Capture the cell that displays the provided text and extract its [x, y] central coordinate. 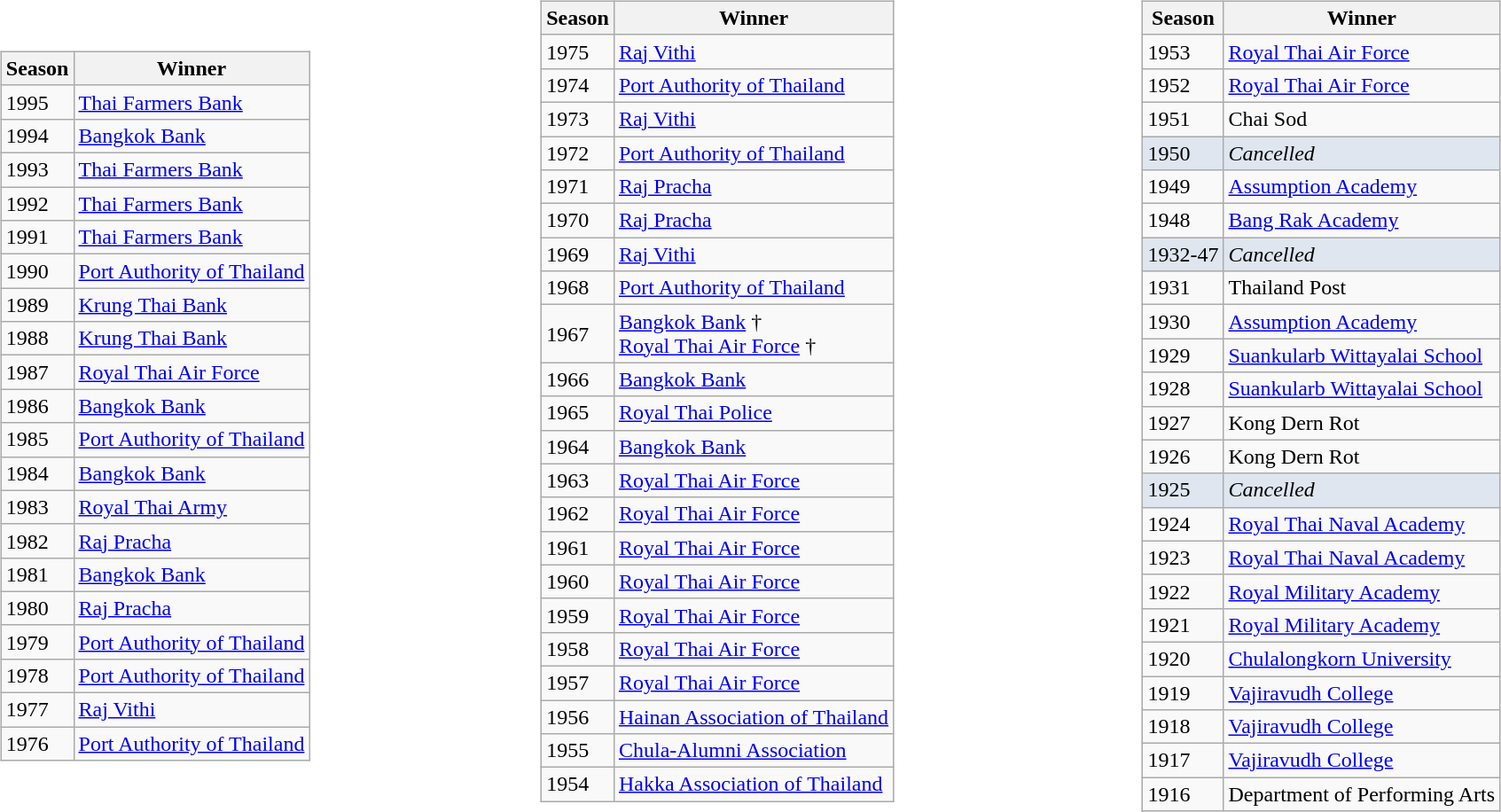
Bangkok Bank † Royal Thai Air Force † [754, 333]
1979 [37, 642]
1950 [1183, 153]
1976 [37, 744]
1963 [578, 480]
1948 [1183, 221]
1966 [578, 379]
1978 [37, 675]
1928 [1183, 389]
Hakka Association of Thailand [754, 785]
1918 [1183, 727]
1984 [37, 473]
1965 [578, 413]
1916 [1183, 794]
1973 [578, 119]
1920 [1183, 659]
1991 [37, 238]
Thailand Post [1362, 288]
1962 [578, 514]
1961 [578, 548]
1959 [578, 615]
1967 [578, 333]
1982 [37, 541]
1972 [578, 153]
1975 [578, 51]
1921 [1183, 625]
1992 [37, 204]
1993 [37, 170]
1930 [1183, 322]
1923 [1183, 558]
1919 [1183, 692]
1988 [37, 339]
1974 [578, 85]
1931 [1183, 288]
1983 [37, 507]
1955 [578, 751]
Chai Sod [1362, 119]
1987 [37, 372]
1994 [37, 136]
1985 [37, 440]
1927 [1183, 423]
Royal Thai Police [754, 413]
1922 [1183, 591]
1986 [37, 406]
1957 [578, 683]
1981 [37, 574]
1970 [578, 221]
Bang Rak Academy [1362, 221]
1964 [578, 447]
1932-47 [1183, 254]
1960 [578, 582]
Chulalongkorn University [1362, 659]
1990 [37, 271]
1924 [1183, 524]
1969 [578, 254]
1956 [578, 717]
1929 [1183, 355]
Department of Performing Arts [1362, 794]
1917 [1183, 761]
1995 [37, 102]
1949 [1183, 187]
1980 [37, 608]
Chula-Alumni Association [754, 751]
1951 [1183, 119]
Hainan Association of Thailand [754, 717]
1925 [1183, 490]
1954 [578, 785]
1971 [578, 187]
1989 [37, 305]
1968 [578, 288]
1977 [37, 710]
1953 [1183, 51]
Royal Thai Army [192, 507]
1958 [578, 649]
1926 [1183, 457]
1952 [1183, 85]
